Search for the cell housing the specified text and yield its (x, y) center coordinate. 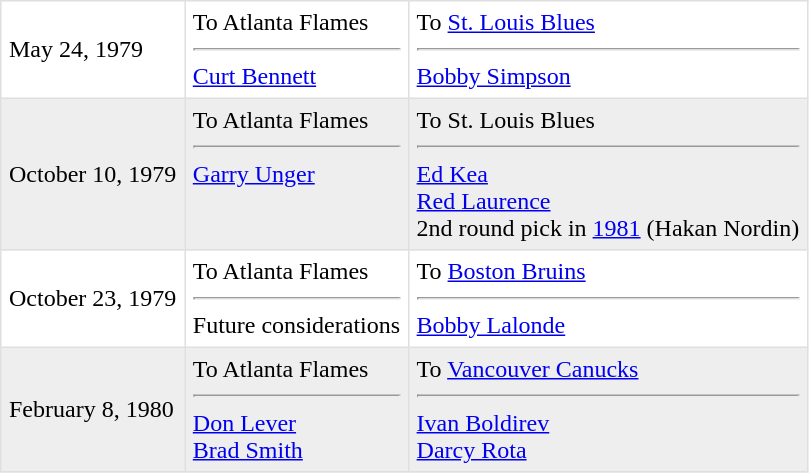
To Atlanta Flames Don LeverBrad Smith (297, 409)
February 8, 1980 (93, 409)
To St. Louis Blues Ed KeaRed Laurence2nd round pick in 1981 (Hakan Nordin) (608, 174)
To Boston Bruins Bobby Lalonde (608, 299)
May 24, 1979 (93, 50)
To St. Louis Blues Bobby Simpson (608, 50)
To Atlanta Flames Curt Bennett (297, 50)
To Vancouver Canucks Ivan BoldirevDarcy Rota (608, 409)
October 10, 1979 (93, 174)
To Atlanta Flames Garry Unger (297, 174)
To Atlanta Flames Future considerations (297, 299)
October 23, 1979 (93, 299)
